Return the [X, Y] coordinate for the center point of the cell that contains the specified text.  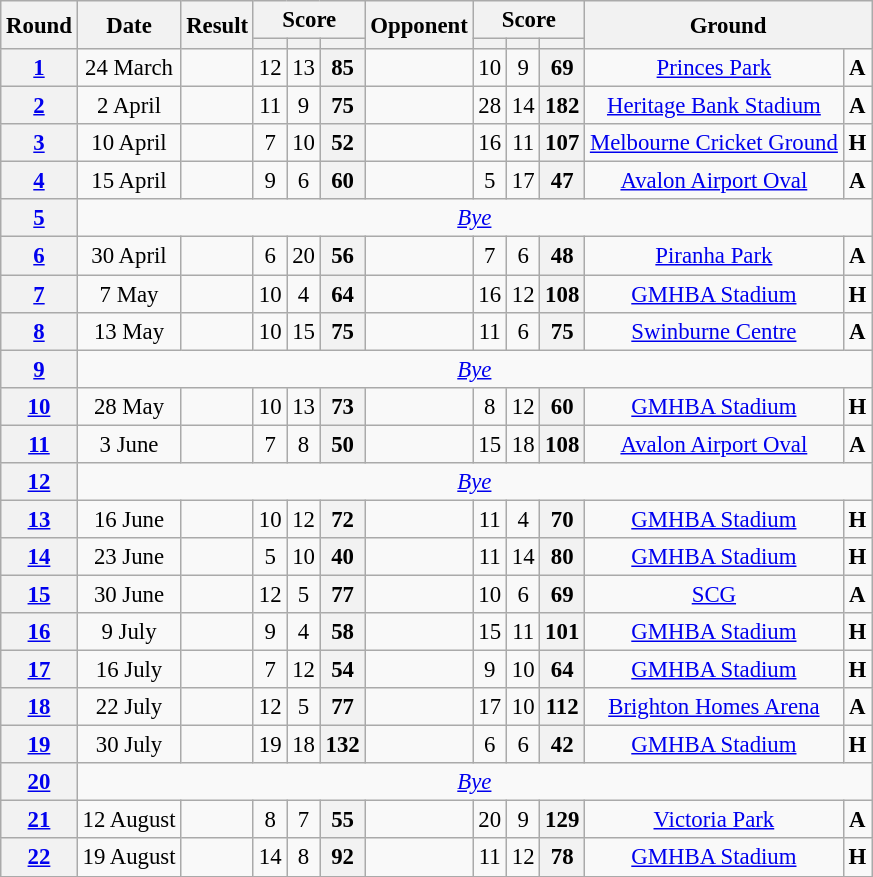
73 [342, 406]
56 [342, 256]
28 [490, 106]
9 July [129, 632]
1 [39, 68]
15 April [129, 181]
30 July [129, 745]
12 August [129, 820]
2 April [129, 106]
16 June [129, 519]
101 [562, 632]
Melbourne Cricket Ground [714, 143]
55 [342, 820]
16 July [129, 670]
21 [39, 820]
Ground [728, 25]
22 July [129, 707]
Opponent [419, 25]
3 [39, 143]
48 [562, 256]
40 [342, 557]
Piranha Park [714, 256]
182 [562, 106]
Heritage Bank Stadium [714, 106]
2 [39, 106]
78 [562, 858]
50 [342, 444]
42 [562, 745]
SCG [714, 594]
112 [562, 707]
Victoria Park [714, 820]
3 June [129, 444]
54 [342, 670]
52 [342, 143]
72 [342, 519]
13 May [129, 331]
47 [562, 181]
Princes Park [714, 68]
58 [342, 632]
22 [39, 858]
129 [562, 820]
Swinburne Centre [714, 331]
Brighton Homes Arena [714, 707]
7 May [129, 294]
30 April [129, 256]
80 [562, 557]
Round [39, 25]
30 June [129, 594]
92 [342, 858]
132 [342, 745]
23 June [129, 557]
70 [562, 519]
Result [218, 25]
85 [342, 68]
10 April [129, 143]
107 [562, 143]
24 March [129, 68]
Date [129, 25]
28 May [129, 406]
19 August [129, 858]
